From the cell containing the given text, extract its center point as (X, Y) coordinate. 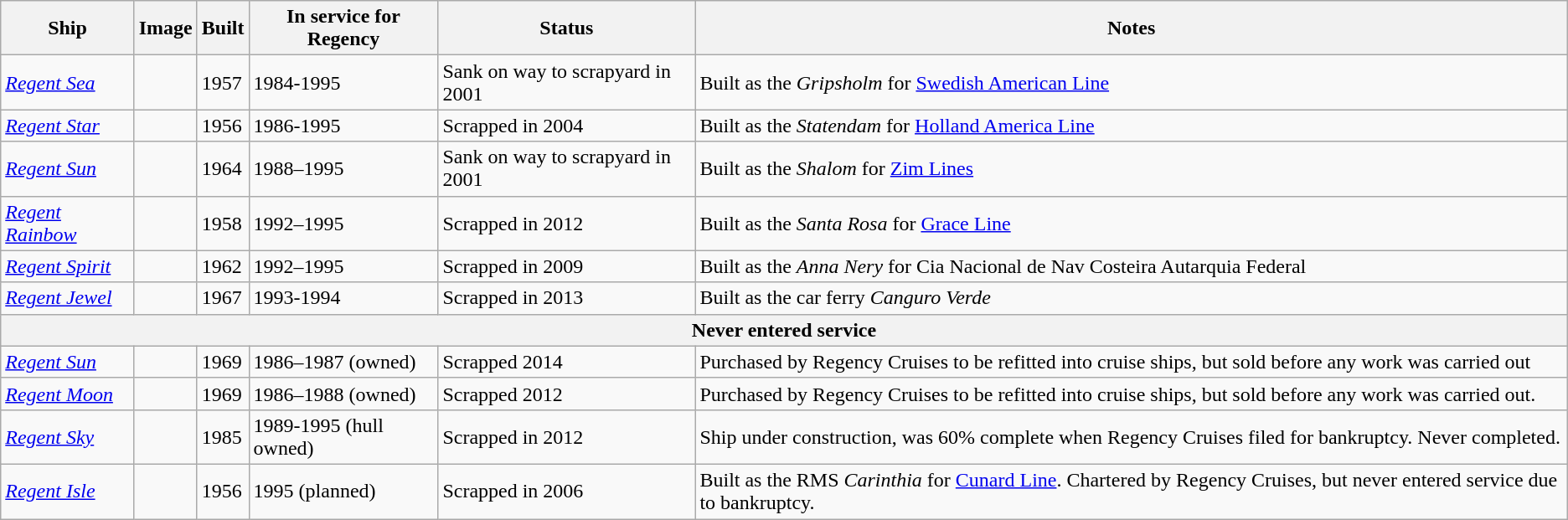
Regent Isle (67, 491)
Scrapped in 2013 (566, 298)
Regent Moon (67, 394)
Scrapped in 2009 (566, 266)
Scrapped in 2004 (566, 126)
1995 (planned) (343, 491)
1967 (223, 298)
1985 (223, 437)
Scrapped 2012 (566, 394)
Regent Sky (67, 437)
Ship under construction, was 60% complete when Regency Cruises filed for bankruptcy. Never completed. (1131, 437)
Built as the car ferry Canguro Verde (1131, 298)
Ship (67, 28)
Purchased by Regency Cruises to be refitted into cruise ships, but sold before any work was carried out. (1131, 394)
1989-1995 (hull owned) (343, 437)
Regent Jewel (67, 298)
In service for Regency (343, 28)
Built as the Gripsholm for Swedish American Line (1131, 82)
Status (566, 28)
Regent Sea (67, 82)
1984-1995 (343, 82)
Never entered service (784, 330)
Notes (1131, 28)
1958 (223, 223)
Scrapped 2014 (566, 362)
Built (223, 28)
Built as the Santa Rosa for Grace Line (1131, 223)
Built as the Anna Nery for Cia Nacional de Nav Costeira Autarquia Federal (1131, 266)
Built as the Statendam for Holland America Line (1131, 126)
1986-1995 (343, 126)
Scrapped in 2006 (566, 491)
Regent Rainbow (67, 223)
Regent Star (67, 126)
Built as the RMS Carinthia for Cunard Line. Chartered by Regency Cruises, but never entered service due to bankruptcy. (1131, 491)
1988–1995 (343, 169)
Image (166, 28)
1993-1994 (343, 298)
Purchased by Regency Cruises to be refitted into cruise ships, but sold before any work was carried out (1131, 362)
1964 (223, 169)
1962 (223, 266)
1986–1988 (owned) (343, 394)
1986–1987 (owned) (343, 362)
Regent Spirit (67, 266)
Built as the Shalom for Zim Lines (1131, 169)
1957 (223, 82)
